Output the (x, y) coordinate of the center of the cell containing the given text.  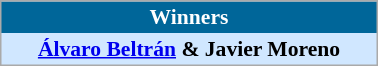
Álvaro Beltrán & Javier Moreno (189, 49)
Winners (189, 17)
